Capture the cell that displays the provided text and extract its (X, Y) central coordinate. 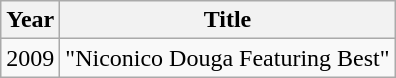
Year (30, 20)
"Niconico Douga Featuring Best" (228, 58)
Title (228, 20)
2009 (30, 58)
